For the text-containing cell, return its midpoint in [X, Y] coordinate format. 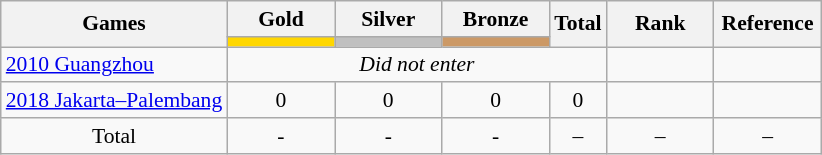
Silver [388, 19]
Did not enter [416, 65]
2018 Jakarta–Palembang [114, 101]
2010 Guangzhou [114, 65]
Bronze [496, 19]
Reference [768, 24]
Gold [280, 19]
Rank [660, 24]
Games [114, 24]
